Provide the (x, y) coordinate of the cell's center where the given text is located.  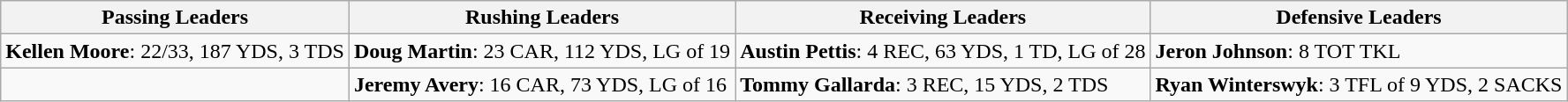
Kellen Moore: 22/33, 187 YDS, 3 TDS (175, 51)
Ryan Winterswyk: 3 TFL of 9 YDS, 2 SACKS (1359, 84)
Jeremy Avery: 16 CAR, 73 YDS, LG of 16 (542, 84)
Passing Leaders (175, 18)
Rushing Leaders (542, 18)
Jeron Johnson: 8 TOT TKL (1359, 51)
Defensive Leaders (1359, 18)
Austin Pettis: 4 REC, 63 YDS, 1 TD, LG of 28 (943, 51)
Doug Martin: 23 CAR, 112 YDS, LG of 19 (542, 51)
Tommy Gallarda: 3 REC, 15 YDS, 2 TDS (943, 84)
Receiving Leaders (943, 18)
